For the text-containing cell, return its midpoint in [X, Y] coordinate format. 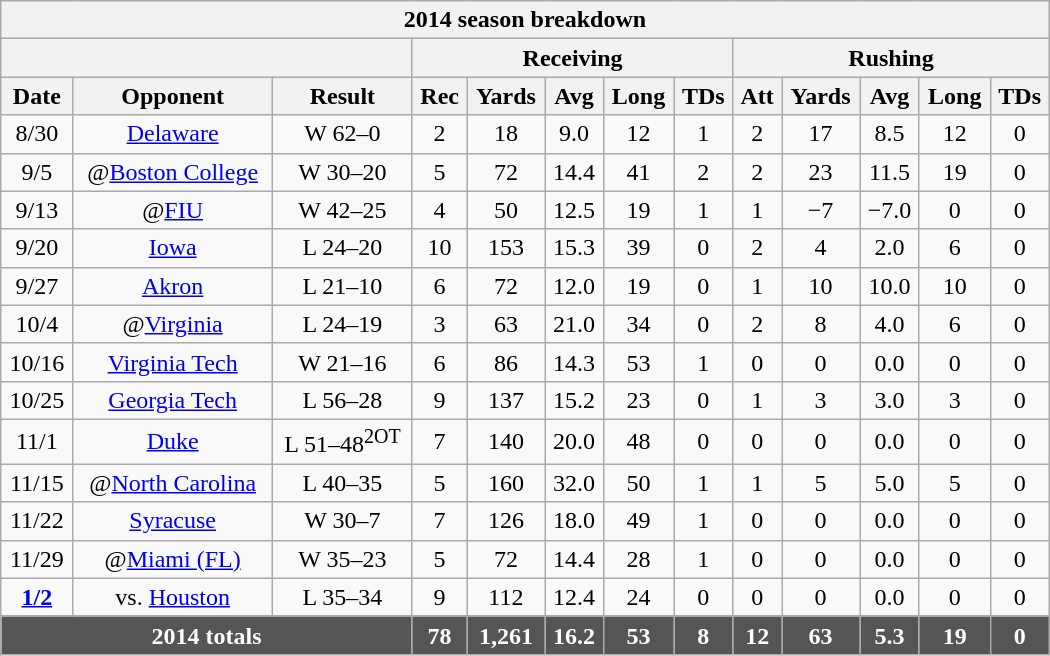
@North Carolina [173, 483]
18.0 [574, 521]
78 [440, 635]
Rushing [891, 58]
48 [638, 442]
3.0 [890, 400]
L 24–19 [342, 324]
L 56–28 [342, 400]
12.0 [574, 286]
28 [638, 559]
−7.0 [890, 210]
11/29 [37, 559]
8.5 [890, 134]
2.0 [890, 248]
−7 [821, 210]
L 24–20 [342, 248]
Iowa [173, 248]
W 21–16 [342, 362]
W 42–25 [342, 210]
5.3 [890, 635]
11.5 [890, 172]
10/25 [37, 400]
140 [506, 442]
16.2 [574, 635]
9/20 [37, 248]
Date [37, 96]
21.0 [574, 324]
W 30–7 [342, 521]
Opponent [173, 96]
5.0 [890, 483]
49 [638, 521]
10/4 [37, 324]
Georgia Tech [173, 400]
@Boston College [173, 172]
15.2 [574, 400]
W 30–20 [342, 172]
Receiving [572, 58]
32.0 [574, 483]
Rec [440, 96]
12.4 [574, 597]
12.5 [574, 210]
2014 season breakdown [525, 20]
112 [506, 597]
Akron [173, 286]
9.0 [574, 134]
Delaware [173, 134]
vs. Houston [173, 597]
2014 totals [207, 635]
1/2 [37, 597]
34 [638, 324]
18 [506, 134]
@FIU [173, 210]
9/27 [37, 286]
11/15 [37, 483]
8/30 [37, 134]
L 40–35 [342, 483]
Virginia Tech [173, 362]
10/16 [37, 362]
126 [506, 521]
L 21–10 [342, 286]
Result [342, 96]
86 [506, 362]
W 35–23 [342, 559]
11/22 [37, 521]
137 [506, 400]
L 35–34 [342, 597]
9/5 [37, 172]
Att [758, 96]
153 [506, 248]
15.3 [574, 248]
41 [638, 172]
@Virginia [173, 324]
9/13 [37, 210]
1,261 [506, 635]
L 51–482OT [342, 442]
4.0 [890, 324]
Syracuse [173, 521]
20.0 [574, 442]
160 [506, 483]
39 [638, 248]
@Miami (FL) [173, 559]
11/1 [37, 442]
Duke [173, 442]
17 [821, 134]
W 62–0 [342, 134]
10.0 [890, 286]
24 [638, 597]
14.3 [574, 362]
